Detect which cell encompasses the target text, then output its [x, y] center coordinate. 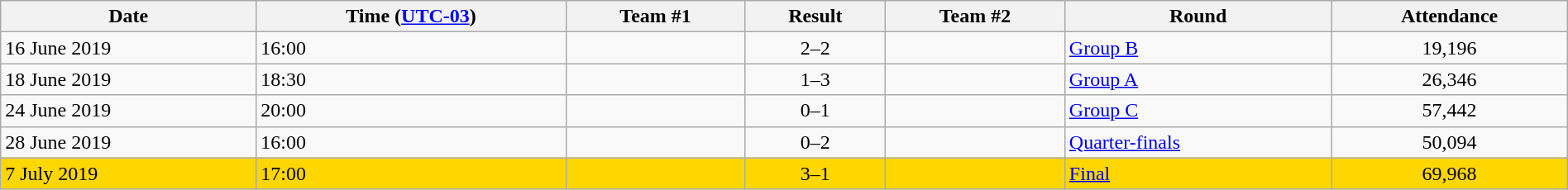
50,094 [1449, 142]
19,196 [1449, 48]
Group A [1198, 79]
17:00 [412, 173]
18 June 2019 [129, 79]
0–1 [815, 111]
1–3 [815, 79]
Attendance [1449, 17]
Round [1198, 17]
Time (UTC-03) [412, 17]
24 June 2019 [129, 111]
Group B [1198, 48]
3–1 [815, 173]
Date [129, 17]
26,346 [1449, 79]
Group C [1198, 111]
69,968 [1449, 173]
2–2 [815, 48]
Quarter-finals [1198, 142]
28 June 2019 [129, 142]
0–2 [815, 142]
Result [815, 17]
16 June 2019 [129, 48]
7 July 2019 [129, 173]
18:30 [412, 79]
Team #1 [655, 17]
Team #2 [976, 17]
57,442 [1449, 111]
Final [1198, 173]
20:00 [412, 111]
